Scan for the cell matching the given text and deliver its [x, y] coordinate at center. 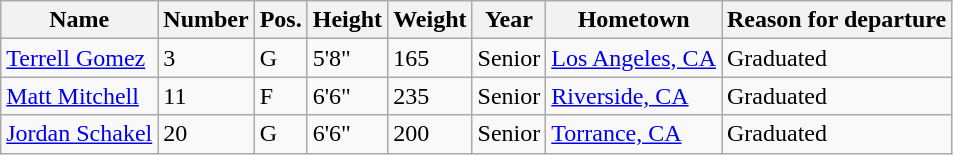
3 [206, 58]
Number [206, 20]
Jordan Schakel [80, 134]
Matt Mitchell [80, 96]
200 [430, 134]
165 [430, 58]
Torrance, CA [634, 134]
Pos. [280, 20]
Los Angeles, CA [634, 58]
Reason for departure [837, 20]
Name [80, 20]
Hometown [634, 20]
20 [206, 134]
Riverside, CA [634, 96]
Year [509, 20]
235 [430, 96]
11 [206, 96]
Weight [430, 20]
Height [347, 20]
F [280, 96]
5'8" [347, 58]
Terrell Gomez [80, 58]
